Search for the cell housing the specified text and yield its (x, y) center coordinate. 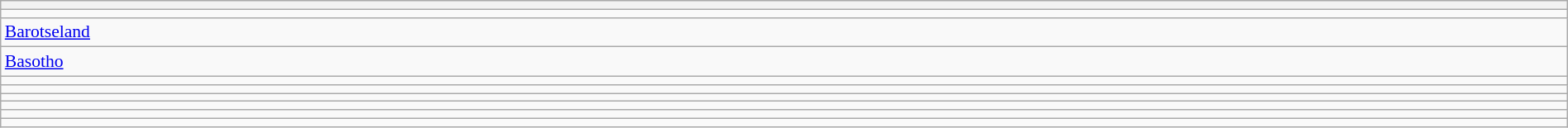
Basotho (784, 62)
Barotseland (784, 32)
